Return (x, y) of the center of cell containing provided text 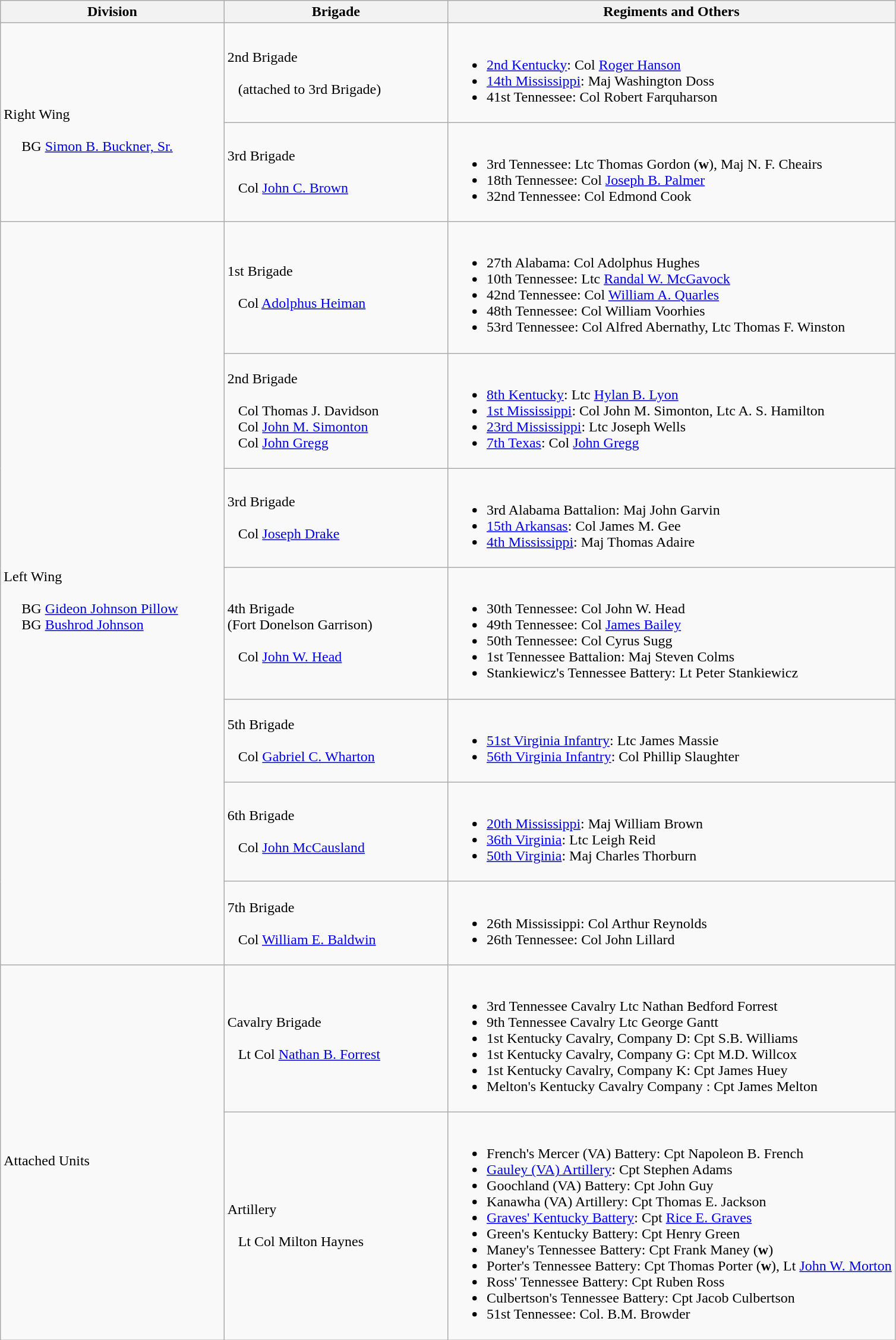
3rd Tennessee: Ltc Thomas Gordon (w), Maj N. F. Cheairs18th Tennessee: Col Joseph B. Palmer32nd Tennessee: Col Edmond Cook (671, 172)
3rd Brigade Col Joseph Drake (336, 518)
51st Virginia Infantry: Ltc James Massie56th Virginia Infantry: Col Phillip Slaughter (671, 740)
Artillery Lt Col Milton Haynes (336, 1225)
3rd Brigade Col John C. Brown (336, 172)
5th Brigade Col Gabriel C. Wharton (336, 740)
8th Kentucky: Ltc Hylan B. Lyon1st Mississippi: Col John M. Simonton, Ltc A. S. Hamilton23rd Mississippi: Ltc Joseph Wells7th Texas: Col John Gregg (671, 411)
6th Brigade Col John McCausland (336, 832)
Brigade (336, 12)
1st Brigade Col Adolphus Heiman (336, 288)
3rd Alabama Battalion: Maj John Garvin15th Arkansas: Col James M. Gee4th Mississippi: Maj Thomas Adaire (671, 518)
2nd Brigade (attached to 3rd Brigade) (336, 72)
Right Wing BG Simon B. Buckner, Sr. (112, 122)
Division (112, 12)
2nd Kentucky: Col Roger Hanson14th Mississippi: Maj Washington Doss41st Tennessee: Col Robert Farquharson (671, 72)
Left Wing BG Gideon Johnson Pillow BG Bushrod Johnson (112, 593)
4th Brigade(Fort Donelson Garrison) Col John W. Head (336, 633)
26th Mississippi: Col Arthur Reynolds26th Tennessee: Col John Lillard (671, 923)
7th Brigade Col William E. Baldwin (336, 923)
2nd Brigade Col Thomas J. Davidson Col John M. Simonton Col John Gregg (336, 411)
20th Mississippi: Maj William Brown36th Virginia: Ltc Leigh Reid50th Virginia: Maj Charles Thorburn (671, 832)
Attached Units (112, 1152)
Regiments and Others (671, 12)
Cavalry Brigade Lt Col Nathan B. Forrest (336, 1038)
